Identify which cell holds the provided text, then report its (X, Y) central coordinate. 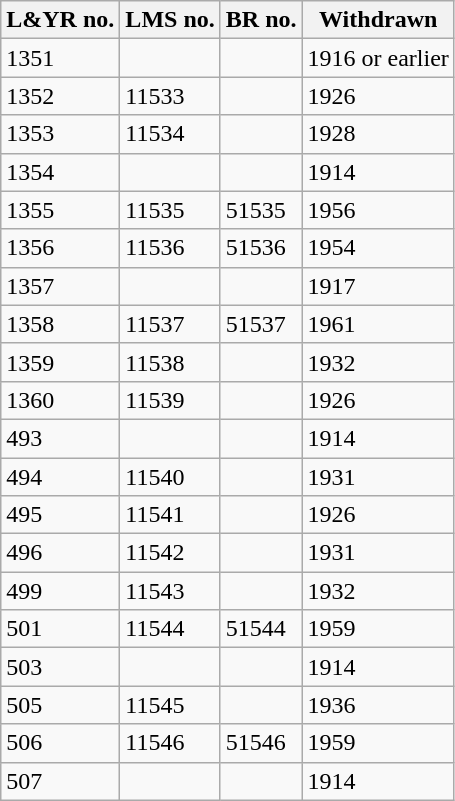
1360 (60, 400)
506 (60, 743)
1351 (60, 58)
11539 (170, 400)
51536 (261, 248)
1961 (378, 324)
507 (60, 781)
51537 (261, 324)
501 (60, 629)
494 (60, 477)
1916 or earlier (378, 58)
LMS no. (170, 20)
505 (60, 705)
499 (60, 591)
1928 (378, 134)
1956 (378, 210)
11542 (170, 553)
11536 (170, 248)
1355 (60, 210)
496 (60, 553)
493 (60, 438)
11543 (170, 591)
11538 (170, 362)
1936 (378, 705)
1917 (378, 286)
11534 (170, 134)
51544 (261, 629)
1359 (60, 362)
51535 (261, 210)
503 (60, 667)
BR no. (261, 20)
11544 (170, 629)
1353 (60, 134)
L&YR no. (60, 20)
1356 (60, 248)
11533 (170, 96)
11537 (170, 324)
1352 (60, 96)
1358 (60, 324)
11545 (170, 705)
51546 (261, 743)
1357 (60, 286)
495 (60, 515)
Withdrawn (378, 20)
1354 (60, 172)
1954 (378, 248)
11541 (170, 515)
11540 (170, 477)
11546 (170, 743)
11535 (170, 210)
